Find where the given text appears and provide that cell's center as [x, y] coordinate. 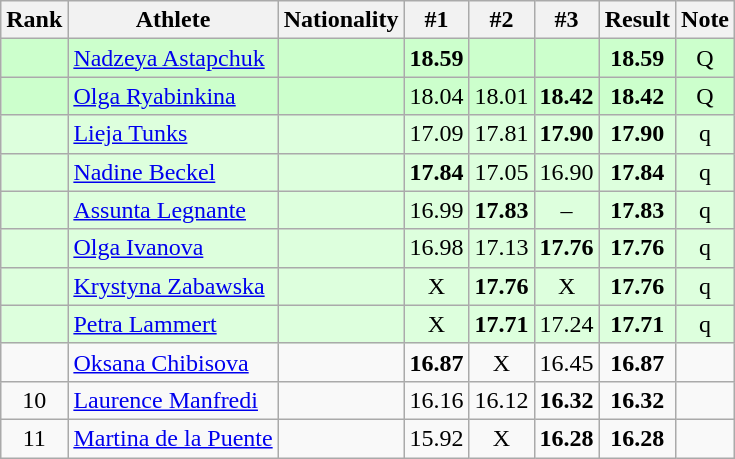
Petra Lammert [173, 324]
16.45 [566, 362]
17.13 [502, 248]
18.01 [502, 96]
18.04 [436, 96]
Athlete [173, 20]
Rank [34, 20]
10 [34, 400]
Nadine Beckel [173, 172]
Martina de la Puente [173, 438]
16.99 [436, 210]
Oksana Chibisova [173, 362]
Note [706, 20]
Krystyna Zabawska [173, 286]
17.09 [436, 134]
#2 [502, 20]
#1 [436, 20]
17.24 [566, 324]
– [566, 210]
11 [34, 438]
Nadzeya Astapchuk [173, 58]
Olga Ivanova [173, 248]
Nationality [341, 20]
Olga Ryabinkina [173, 96]
16.16 [436, 400]
Lieja Tunks [173, 134]
17.05 [502, 172]
17.81 [502, 134]
Assunta Legnante [173, 210]
Result [637, 20]
16.90 [566, 172]
Laurence Manfredi [173, 400]
16.98 [436, 248]
16.12 [502, 400]
15.92 [436, 438]
#3 [566, 20]
